Identify which cell holds the provided text, then report its (x, y) central coordinate. 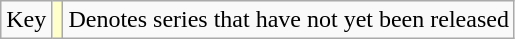
Key (26, 20)
Denotes series that have not yet been released (289, 20)
